Search for the cell housing the specified text and yield its [x, y] center coordinate. 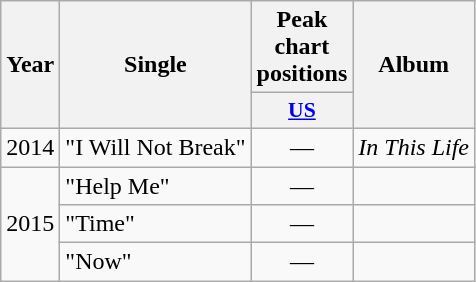
"Help Me" [156, 185]
Peak chart positions [302, 47]
Year [30, 65]
2015 [30, 223]
US [302, 111]
Album [414, 65]
In This Life [414, 147]
"Time" [156, 224]
Single [156, 65]
"Now" [156, 262]
2014 [30, 147]
"I Will Not Break" [156, 147]
